Capture the cell that displays the provided text and extract its (x, y) central coordinate. 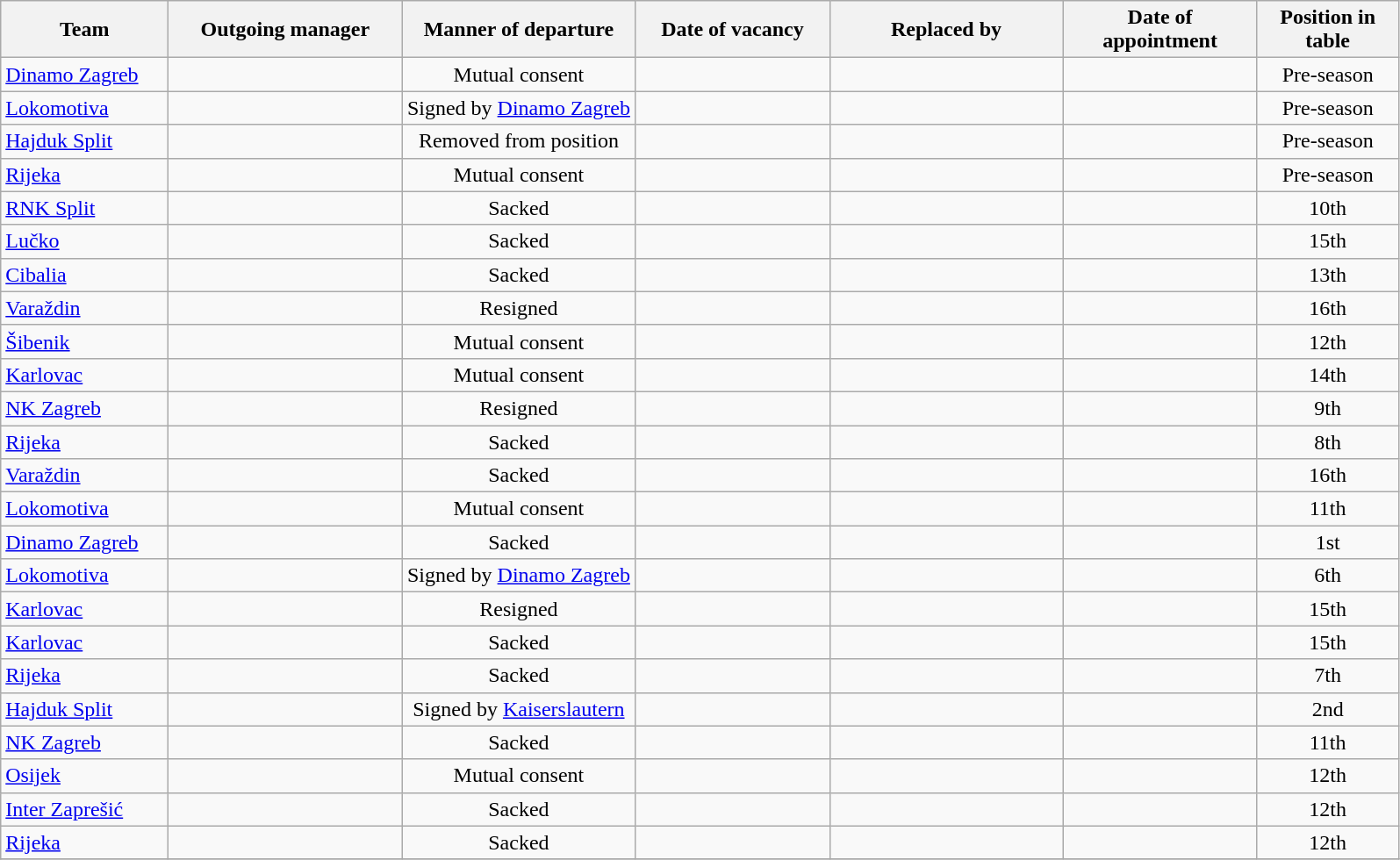
Date of vacancy (732, 30)
8th (1327, 441)
Team (84, 30)
Date of appointment (1160, 30)
Cibalia (84, 275)
2nd (1327, 709)
Lučko (84, 241)
1st (1327, 542)
Signed by Kaiserslautern (519, 709)
9th (1327, 408)
Šibenik (84, 341)
7th (1327, 676)
Removed from position (519, 141)
14th (1327, 375)
10th (1327, 208)
RNK Split (84, 208)
6th (1327, 576)
Position in table (1327, 30)
Manner of departure (519, 30)
Replaced by (946, 30)
Osijek (84, 776)
13th (1327, 275)
Inter Zaprešić (84, 809)
Outgoing manager (285, 30)
